Identify which cell holds the provided text, then report its [X, Y] central coordinate. 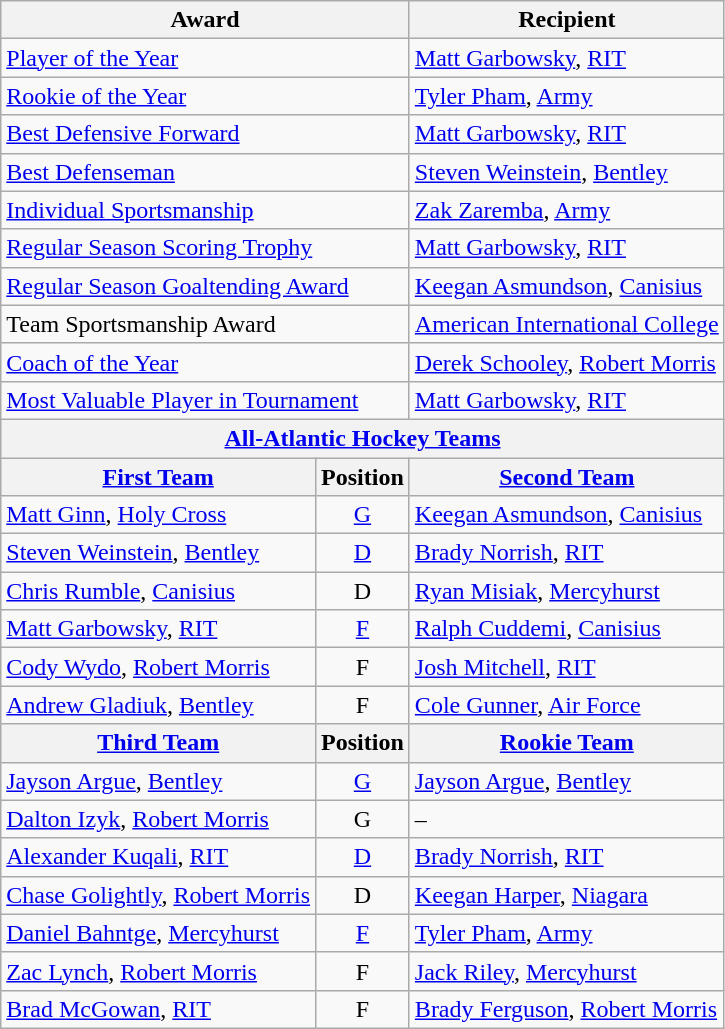
Derek Schooley, Robert Morris [566, 362]
Recipient [566, 20]
Andrew Gladiuk, Bentley [158, 705]
First Team [158, 477]
Best Defensive Forward [206, 134]
Keegan Harper, Niagara [566, 895]
Player of the Year [206, 58]
Dalton Izyk, Robert Morris [158, 819]
American International College [566, 324]
Chase Golightly, Robert Morris [158, 895]
Team Sportsmanship Award [206, 324]
Jack Riley, Mercyhurst [566, 971]
Zak Zaremba, Army [566, 210]
Cody Wydo, Robert Morris [158, 667]
Josh Mitchell, RIT [566, 667]
Regular Season Scoring Trophy [206, 248]
Brady Ferguson, Robert Morris [566, 1009]
Chris Rumble, Canisius [158, 591]
Award [206, 20]
Most Valuable Player in Tournament [206, 400]
Zac Lynch, Robert Morris [158, 971]
Matt Ginn, Holy Cross [158, 515]
Coach of the Year [206, 362]
Brad McGowan, RIT [158, 1009]
Third Team [158, 743]
Second Team [566, 477]
Ralph Cuddemi, Canisius [566, 629]
All-Atlantic Hockey Teams [363, 438]
Cole Gunner, Air Force [566, 705]
Rookie of the Year [206, 96]
Alexander Kuqali, RIT [158, 857]
– [566, 819]
Daniel Bahntge, Mercyhurst [158, 933]
Best Defenseman [206, 172]
Individual Sportsmanship [206, 210]
Ryan Misiak, Mercyhurst [566, 591]
Regular Season Goaltending Award [206, 286]
Rookie Team [566, 743]
